Extract the (x, y) coordinate from the center of the cell holding the provided text.  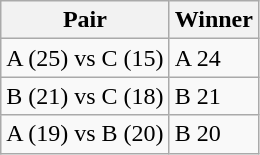
A (19) vs B (20) (85, 134)
Winner (214, 20)
A 24 (214, 58)
Pair (85, 20)
B 21 (214, 96)
A (25) vs C (15) (85, 58)
B 20 (214, 134)
B (21) vs C (18) (85, 96)
